Identify which cell holds the provided text, then report its [X, Y] central coordinate. 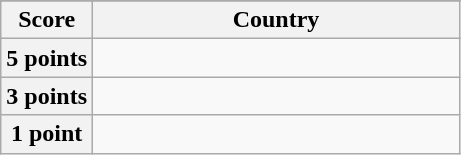
1 point [47, 134]
3 points [47, 96]
5 points [47, 58]
Score [47, 20]
Country [276, 20]
